From the cell containing the given text, extract its center point as (X, Y) coordinate. 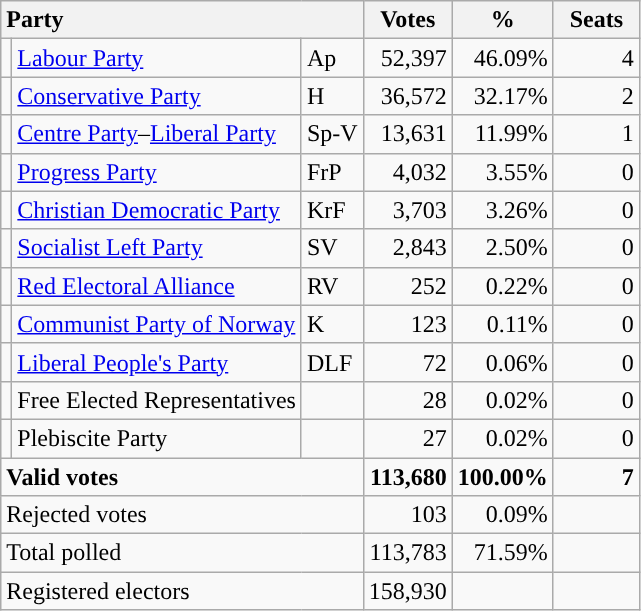
32.17% (502, 96)
Red Electoral Alliance (157, 286)
113,680 (408, 477)
Seats (596, 20)
Party (182, 20)
13,631 (408, 134)
0.06% (502, 362)
Valid votes (182, 477)
4 (596, 58)
100.00% (502, 477)
Christian Democratic Party (157, 210)
3,703 (408, 210)
SV (332, 248)
Ap (332, 58)
103 (408, 515)
0.22% (502, 286)
2.50% (502, 248)
Registered electors (182, 591)
DLF (332, 362)
3.55% (502, 172)
72 (408, 362)
123 (408, 324)
Total polled (182, 553)
RV (332, 286)
Plebiscite Party (157, 438)
Rejected votes (182, 515)
52,397 (408, 58)
Labour Party (157, 58)
Liberal People's Party (157, 362)
71.59% (502, 553)
Votes (408, 20)
FrP (332, 172)
28 (408, 400)
4,032 (408, 172)
11.99% (502, 134)
Free Elected Representatives (157, 400)
2,843 (408, 248)
H (332, 96)
KrF (332, 210)
Sp-V (332, 134)
Communist Party of Norway (157, 324)
113,783 (408, 553)
36,572 (408, 96)
% (502, 20)
0.11% (502, 324)
3.26% (502, 210)
46.09% (502, 58)
252 (408, 286)
27 (408, 438)
2 (596, 96)
7 (596, 477)
Socialist Left Party (157, 248)
1 (596, 134)
Conservative Party (157, 96)
158,930 (408, 591)
Centre Party–Liberal Party (157, 134)
0.09% (502, 515)
K (332, 324)
Progress Party (157, 172)
